Determine the [x, y] coordinate at the center of the cell enclosing the given text.  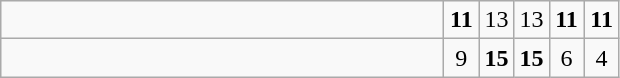
6 [566, 58]
4 [602, 58]
9 [462, 58]
